From the cell containing the given text, extract its center point as [X, Y] coordinate. 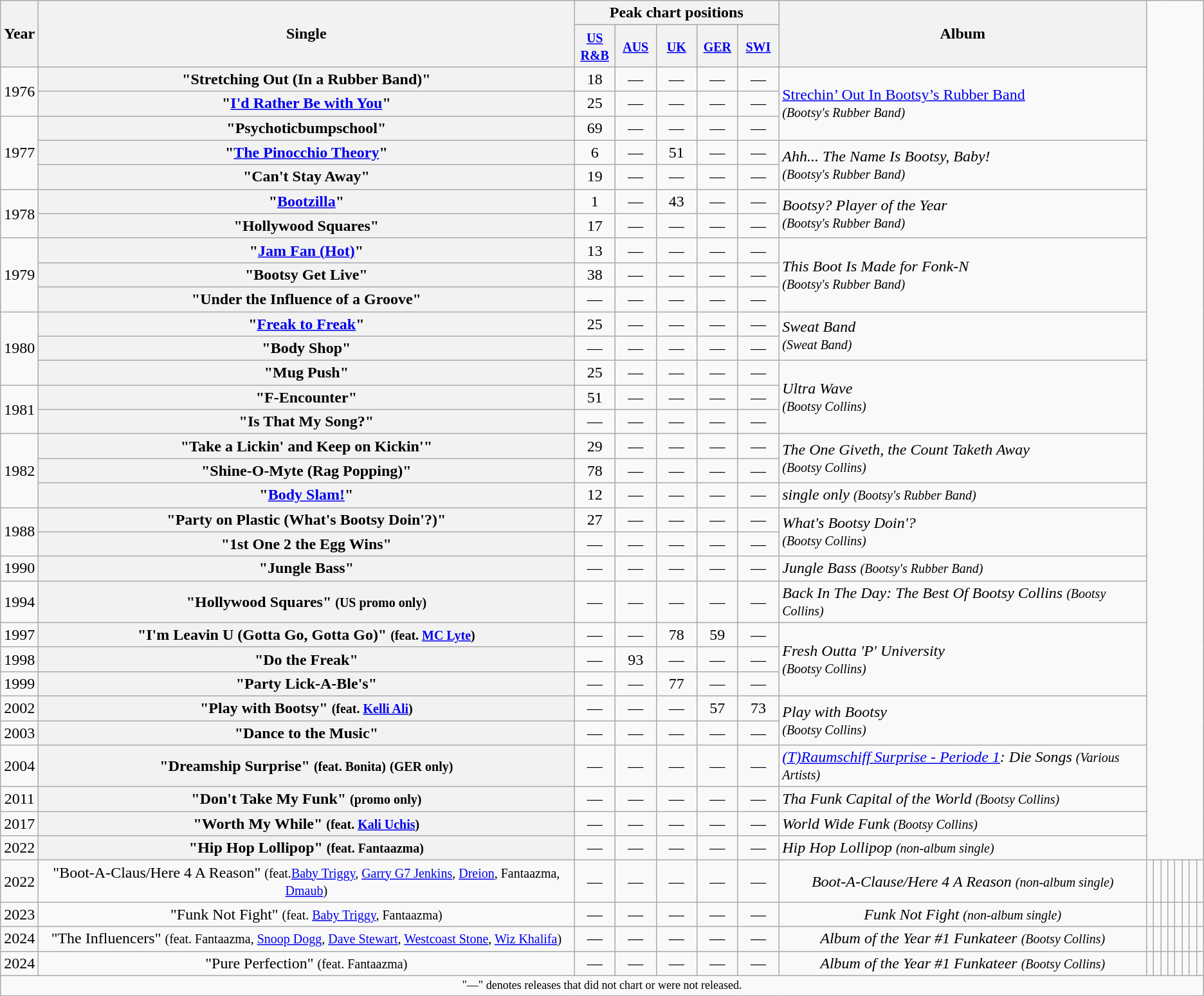
This Boot Is Made for Fonk-N(Bootsy's Rubber Band) [963, 275]
(T)Raumschiff Surprise - Periode 1: Die Songs (Various Artists) [963, 766]
Tha Funk Capital of the World (Bootsy Collins) [963, 799]
"Pure Perfection" (feat. Fantaazma) [306, 963]
"Boot-A-Claus/Here 4 A Reason" (feat.Baby Triggy, Garry G7 Jenkins, Dreion, Fantaazma, Dmaub) [306, 881]
Boot-A-Clause/Here 4 A Reason (non-album single) [963, 881]
"Do the Freak" [306, 659]
"Play with Bootsy" (feat. Kelli Ali) [306, 708]
World Wide Funk (Bootsy Collins) [963, 824]
13 [595, 250]
43 [677, 201]
Strechin’ Out In Bootsy’s Rubber Band (Bootsy's Rubber Band) [963, 104]
"Bootzilla" [306, 201]
"—" denotes releases that did not chart or were not released. [602, 985]
Ultra Wave(Bootsy Collins) [963, 397]
1979 [19, 275]
Year [19, 33]
1994 [19, 602]
AUS [635, 46]
1977 [19, 152]
"1st One 2 the Egg Wins" [306, 544]
"Under the Influence of a Groove" [306, 299]
"Is That My Song?" [306, 422]
"Worth My While" (feat. Kali Uchis) [306, 824]
1988 [19, 532]
"Jam Fan (Hot)" [306, 250]
"F-Encounter" [306, 397]
"Take a Lickin' and Keep on Kickin'" [306, 446]
1 [595, 201]
1997 [19, 635]
"Hollywood Squares" (US promo only) [306, 602]
"Psychoticbumpschool" [306, 128]
The One Giveth, the Count Taketh Away(Bootsy Collins) [963, 458]
"Party Lick-A-Ble's" [306, 684]
59 [718, 635]
"Mug Push" [306, 373]
6 [595, 152]
18 [595, 79]
Album [963, 33]
US R&B [595, 46]
1999 [19, 684]
1978 [19, 213]
"Dance to the Music" [306, 732]
single only (Bootsy's Rubber Band) [963, 495]
Funk Not Fight (non-album single) [963, 914]
GER [718, 46]
12 [595, 495]
17 [595, 226]
1998 [19, 659]
93 [635, 659]
UK [677, 46]
"Body Shop" [306, 349]
57 [718, 708]
2002 [19, 708]
Ahh... The Name Is Bootsy, Baby!(Bootsy's Rubber Band) [963, 165]
1980 [19, 348]
"Bootsy Get Live" [306, 275]
2011 [19, 799]
Peak chart positions [677, 13]
27 [595, 520]
"Party on Plastic (What's Bootsy Doin'?)" [306, 520]
1990 [19, 568]
73 [758, 708]
Play with Bootsy(Bootsy Collins) [963, 720]
"Hip Hop Lollipop" (feat. Fantaazma) [306, 848]
SWI [758, 46]
"Shine-O-Myte (Rag Popping)" [306, 471]
1981 [19, 410]
"Jungle Bass" [306, 568]
"Dreamship Surprise" (feat. Bonita) (GER only) [306, 766]
"Freak to Freak" [306, 323]
2023 [19, 914]
2004 [19, 766]
19 [595, 177]
2017 [19, 824]
"Stretching Out (In a Rubber Band)" [306, 79]
"Body Slam!" [306, 495]
Back In The Day: The Best Of Bootsy Collins (Bootsy Collins) [963, 602]
1982 [19, 471]
2003 [19, 732]
Bootsy? Player of the Year(Bootsy's Rubber Band) [963, 213]
77 [677, 684]
Jungle Bass (Bootsy's Rubber Band) [963, 568]
29 [595, 446]
"The Influencers" (feat. Fantaazma, Snoop Dogg, Dave Stewart, Westcoast Stone, Wiz Khalifa) [306, 939]
"The Pinocchio Theory" [306, 152]
Sweat Band(Sweat Band) [963, 336]
"I'd Rather Be with You" [306, 104]
1976 [19, 91]
69 [595, 128]
Hip Hop Lollipop (non-album single) [963, 848]
"Hollywood Squares" [306, 226]
What's Bootsy Doin'?(Bootsy Collins) [963, 532]
"Don't Take My Funk" (promo only) [306, 799]
Single [306, 33]
"Funk Not Fight" (feat. Baby Triggy, Fantaazma) [306, 914]
"Can't Stay Away" [306, 177]
38 [595, 275]
Fresh Outta 'P' University(Bootsy Collins) [963, 659]
"I'm Leavin U (Gotta Go, Gotta Go)" (feat. MC Lyte) [306, 635]
